Detect which cell encompasses the target text, then output its (X, Y) center coordinate. 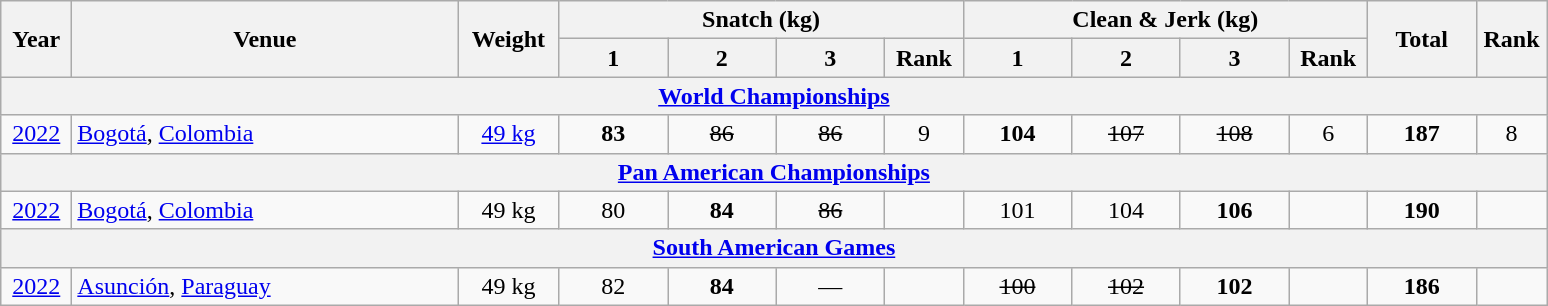
106 (1234, 210)
— (830, 286)
Total (1422, 39)
101 (1018, 210)
9 (924, 134)
6 (1328, 134)
8 (1512, 134)
Year (36, 39)
Snatch (kg) (761, 20)
190 (1422, 210)
Asunción, Paraguay (265, 286)
107 (1126, 134)
82 (614, 286)
Clean & Jerk (kg) (1165, 20)
187 (1422, 134)
100 (1018, 286)
83 (614, 134)
World Championships (774, 96)
108 (1234, 134)
Weight (508, 39)
186 (1422, 286)
Pan American Championships (774, 172)
Venue (265, 39)
80 (614, 210)
South American Games (774, 248)
